Determine the [X, Y] coordinate at the center of the cell enclosing the given text.  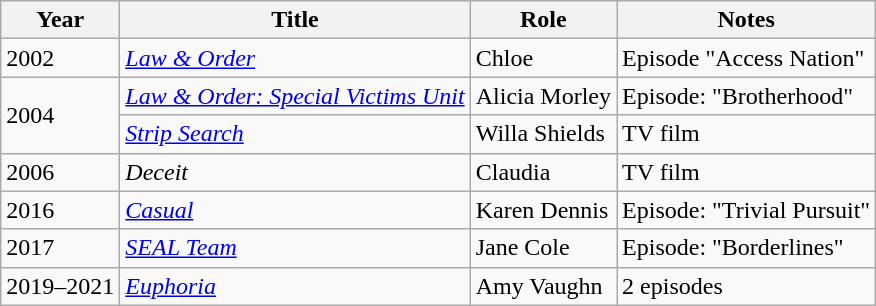
Casual [295, 210]
2019–2021 [60, 286]
SEAL Team [295, 248]
2 episodes [746, 286]
Jane Cole [543, 248]
Notes [746, 20]
Amy Vaughn [543, 286]
Episode: "Trivial Pursuit" [746, 210]
Strip Search [295, 134]
Law & Order [295, 58]
Law & Order: Special Victims Unit [295, 96]
Alicia Morley [543, 96]
Year [60, 20]
Karen Dennis [543, 210]
2016 [60, 210]
2006 [60, 172]
2002 [60, 58]
Chloe [543, 58]
Deceit [295, 172]
2017 [60, 248]
Episode: "Borderlines" [746, 248]
2004 [60, 115]
Willa Shields [543, 134]
Role [543, 20]
Episode "Access Nation" [746, 58]
Claudia [543, 172]
Episode: "Brotherhood" [746, 96]
Euphoria [295, 286]
Title [295, 20]
